Determine the [X, Y] coordinate at the center of the cell enclosing the given text.  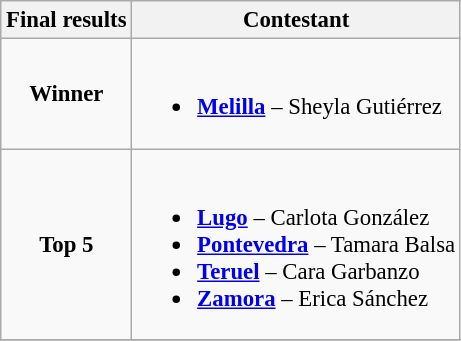
Lugo – Carlota González Pontevedra – Tamara Balsa Teruel – Cara Garbanzo Zamora – Erica Sánchez [296, 244]
Winner [66, 94]
Final results [66, 20]
Melilla – Sheyla Gutiérrez [296, 94]
Contestant [296, 20]
Top 5 [66, 244]
